Detect which cell encompasses the target text, then output its [X, Y] center coordinate. 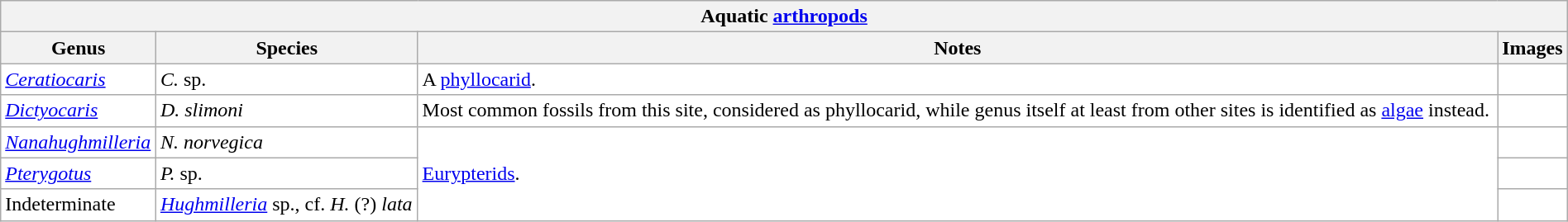
Indeterminate [79, 205]
D. slimoni [286, 111]
Pterygotus [79, 173]
Dictyocaris [79, 111]
Genus [79, 48]
P. sp. [286, 173]
Nanahughmilleria [79, 142]
N. norvegica [286, 142]
Ceratiocaris [79, 79]
Species [286, 48]
Aquatic arthropods [784, 17]
Hughmilleria sp., cf. H. (?) lata [286, 205]
A phyllocarid. [958, 79]
Images [1533, 48]
Most common fossils from this site, considered as phyllocarid, while genus itself at least from other sites is identified as algae instead. [958, 111]
Eurypterids. [958, 173]
C. sp. [286, 79]
Notes [958, 48]
